From the cell containing the given text, extract its center point as (x, y) coordinate. 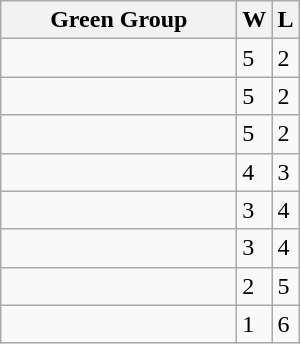
Green Group (119, 20)
W (254, 20)
L (286, 20)
6 (286, 324)
1 (254, 324)
